Scan for the cell matching the given text and deliver its [x, y] coordinate at center. 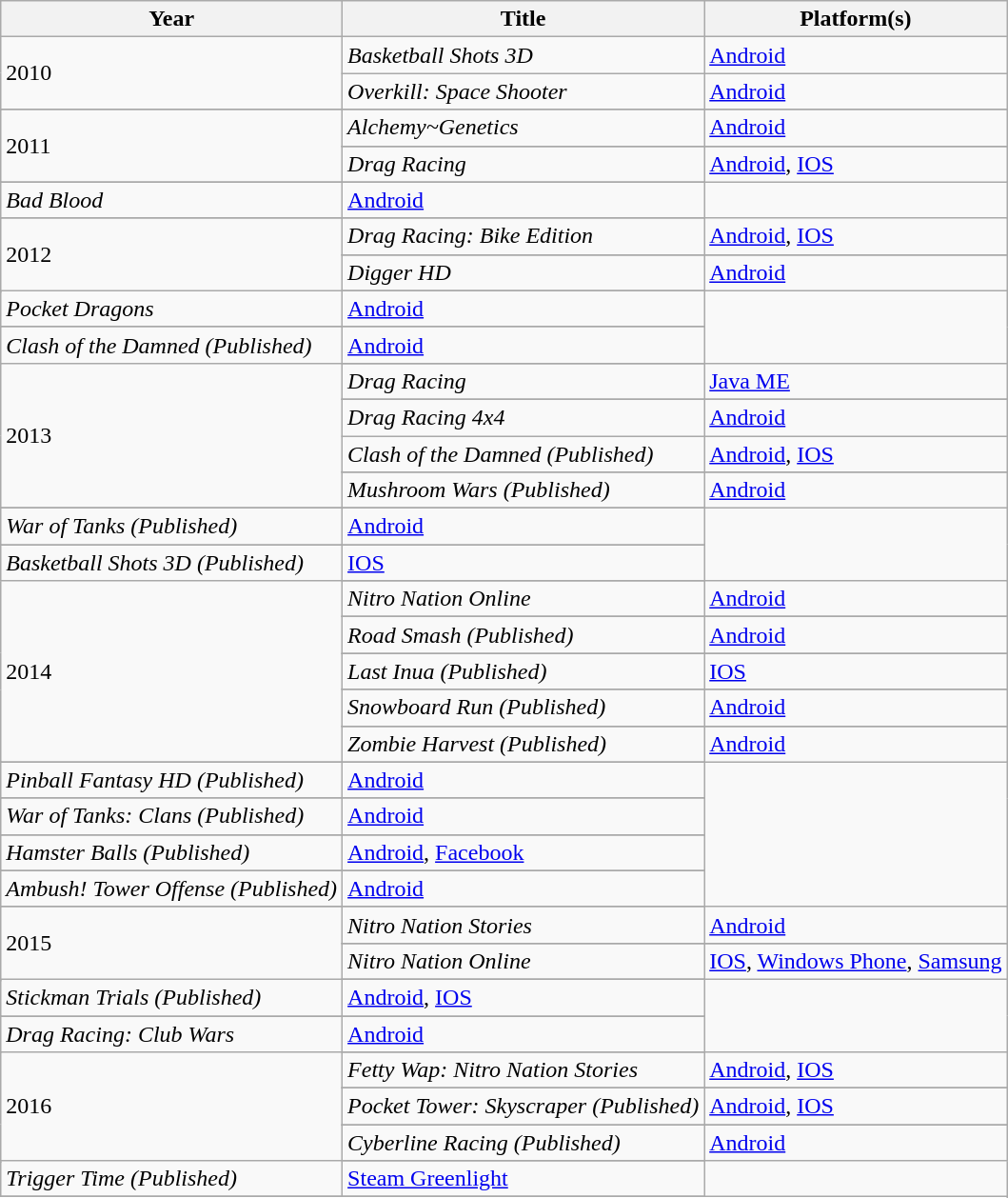
Bad Blood [171, 200]
Fetty Wap: Nitro Nation Stories [524, 1070]
2015 [171, 943]
Alchemy~Genetics [524, 128]
Pocket Tower: Skyscraper (Published) [524, 1107]
Year [171, 19]
War of Tanks (Published) [171, 527]
War of Tanks: Clans (Published) [171, 816]
Nitro Nation Stories [524, 925]
Trigger Time (Published) [171, 1179]
Road Smash (Published) [524, 635]
Ambush! Tower Offense (Published) [171, 889]
Drag Racing 4x4 [524, 417]
Hamster Balls (Published) [171, 852]
Zombie Harvest (Published) [524, 744]
IOS, Windows Phone, Samsung [856, 961]
Snowboard Run (Published) [524, 708]
Basketball Shots 3D [524, 55]
Overkill: Space Shooter [524, 91]
2016 [171, 1107]
2014 [171, 671]
Last Inua (Published) [524, 671]
Stickman Trials (Published) [171, 997]
Basketball Shots 3D (Published) [171, 563]
2012 [171, 254]
Platform(s) [856, 19]
Java ME [856, 381]
Drag Racing: Club Wars [171, 1033]
Title [524, 19]
2011 [171, 146]
2013 [171, 435]
Mushroom Wars (Published) [524, 490]
Digger HD [524, 272]
Android, Facebook [524, 852]
Pocket Dragons [171, 309]
Cyberline Racing (Published) [524, 1143]
Steam Greenlight [524, 1179]
Pinball Fantasy HD (Published) [171, 780]
2010 [171, 73]
Drag Racing: Bike Edition [524, 236]
